Pinpoint the cell where the given text exists, returning its (x, y) midpoint coordinate. 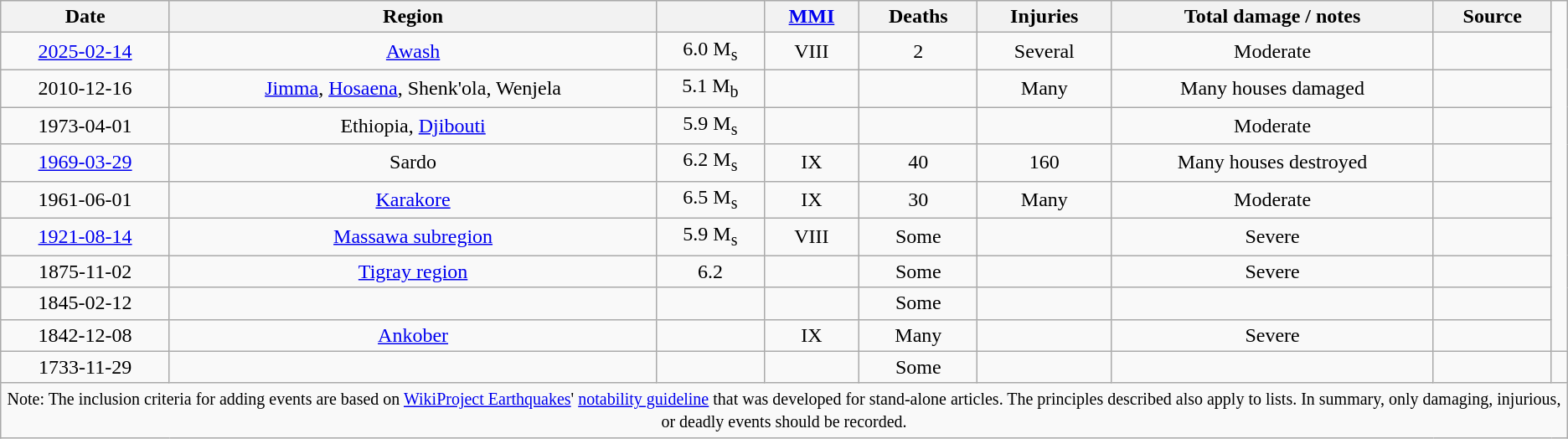
1733-11-29 (85, 367)
6.2 (710, 271)
Sardo (412, 163)
Date (85, 17)
Tigray region (412, 271)
1973-04-01 (85, 126)
Region (412, 17)
160 (1044, 163)
30 (918, 199)
Total damage / notes (1273, 17)
1845-02-12 (85, 303)
1921-08-14 (85, 237)
Several (1044, 51)
MMI (812, 17)
1875-11-02 (85, 271)
Jimma, Hosaena, Shenk'ola, Wenjela (412, 88)
Awash (412, 51)
1961-06-01 (85, 199)
Ethiopia, Djibouti (412, 126)
Many houses destroyed (1273, 163)
2025-02-14 (85, 51)
6.5 Ms (710, 199)
1969-03-29 (85, 163)
6.2 Ms (710, 163)
Ankober (412, 335)
5.1 Mb (710, 88)
Deaths (918, 17)
2010-12-16 (85, 88)
6.0 Ms (710, 51)
2 (918, 51)
Injuries (1044, 17)
1842-12-08 (85, 335)
Many houses damaged (1273, 88)
Massawa subregion (412, 237)
Source (1492, 17)
40 (918, 163)
Karakore (412, 199)
